Detect which cell encompasses the target text, then output its (X, Y) center coordinate. 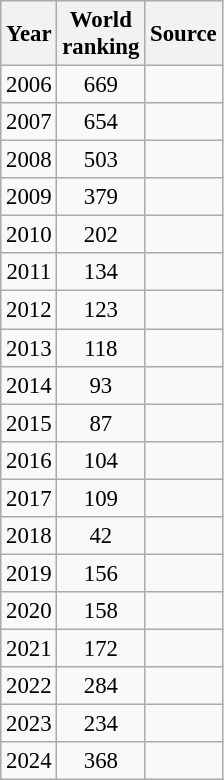
104 (101, 460)
Year (29, 34)
669 (101, 85)
2013 (29, 348)
234 (101, 724)
2016 (29, 460)
93 (101, 385)
2012 (29, 310)
2017 (29, 498)
2024 (29, 761)
Source (184, 34)
2009 (29, 197)
368 (101, 761)
654 (101, 122)
2008 (29, 160)
2023 (29, 724)
2014 (29, 385)
118 (101, 348)
123 (101, 310)
2021 (29, 648)
379 (101, 197)
2010 (29, 235)
2011 (29, 273)
2006 (29, 85)
156 (101, 573)
134 (101, 273)
2007 (29, 122)
2019 (29, 573)
Worldranking (101, 34)
42 (101, 536)
172 (101, 648)
109 (101, 498)
2020 (29, 611)
2018 (29, 536)
284 (101, 686)
503 (101, 160)
202 (101, 235)
2022 (29, 686)
87 (101, 423)
158 (101, 611)
2015 (29, 423)
